Detect which cell encompasses the target text, then output its (X, Y) center coordinate. 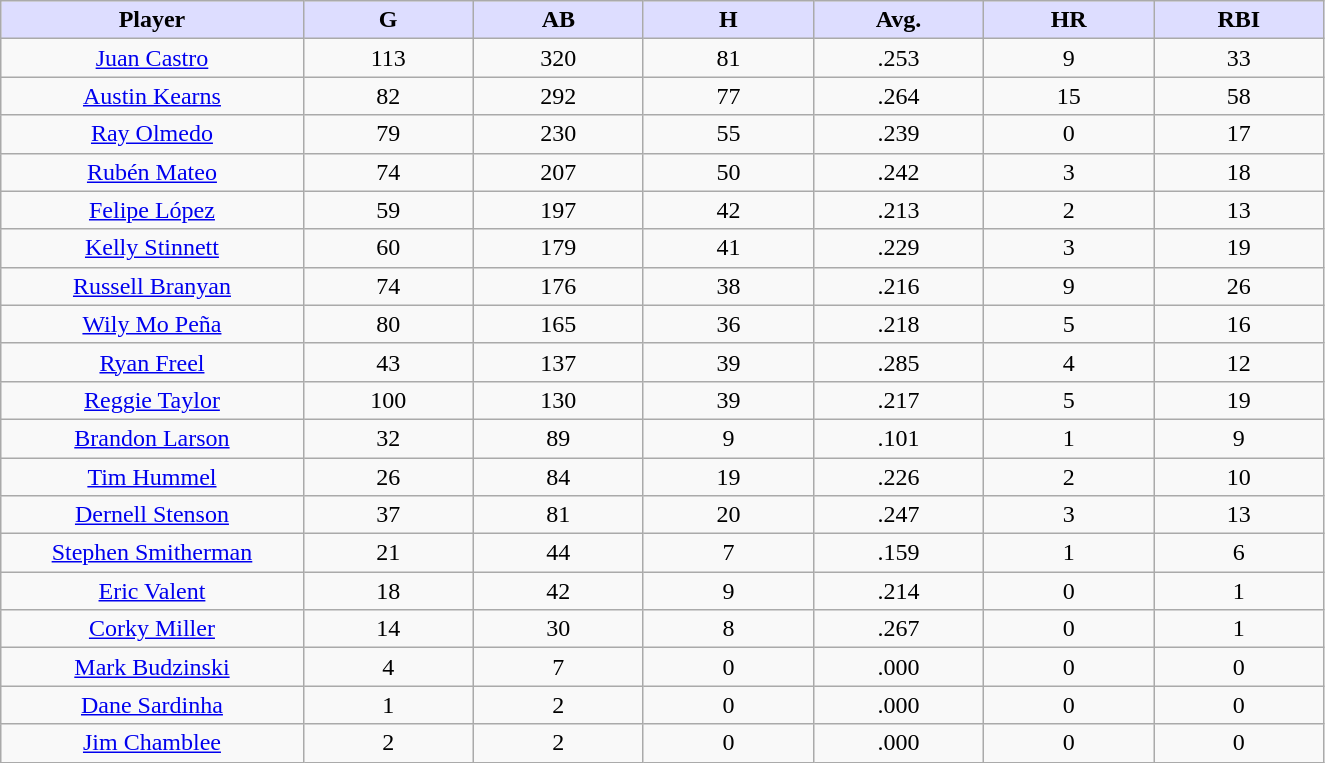
Dane Sardinha (152, 705)
.217 (898, 400)
Brandon Larson (152, 438)
Juan Castro (152, 58)
Austin Kearns (152, 96)
G (388, 20)
89 (558, 438)
Avg. (898, 20)
137 (558, 362)
84 (558, 477)
.101 (898, 438)
Wily Mo Peña (152, 324)
38 (728, 286)
Reggie Taylor (152, 400)
82 (388, 96)
.285 (898, 362)
Dernell Stenson (152, 515)
130 (558, 400)
Russell Branyan (152, 286)
.214 (898, 591)
Eric Valent (152, 591)
8 (728, 629)
.239 (898, 134)
41 (728, 248)
43 (388, 362)
.264 (898, 96)
17 (1239, 134)
44 (558, 553)
179 (558, 248)
55 (728, 134)
15 (1069, 96)
.253 (898, 58)
6 (1239, 553)
Jim Chamblee (152, 743)
Tim Hummel (152, 477)
58 (1239, 96)
14 (388, 629)
30 (558, 629)
60 (388, 248)
AB (558, 20)
.242 (898, 172)
165 (558, 324)
37 (388, 515)
100 (388, 400)
320 (558, 58)
36 (728, 324)
50 (728, 172)
.247 (898, 515)
16 (1239, 324)
113 (388, 58)
.213 (898, 210)
21 (388, 553)
.218 (898, 324)
207 (558, 172)
79 (388, 134)
Felipe López (152, 210)
292 (558, 96)
59 (388, 210)
Mark Budzinski (152, 667)
230 (558, 134)
12 (1239, 362)
Rubén Mateo (152, 172)
Corky Miller (152, 629)
.216 (898, 286)
HR (1069, 20)
.226 (898, 477)
33 (1239, 58)
RBI (1239, 20)
.267 (898, 629)
176 (558, 286)
Stephen Smitherman (152, 553)
Player (152, 20)
80 (388, 324)
197 (558, 210)
Kelly Stinnett (152, 248)
H (728, 20)
20 (728, 515)
.159 (898, 553)
.229 (898, 248)
10 (1239, 477)
Ray Olmedo (152, 134)
32 (388, 438)
77 (728, 96)
Ryan Freel (152, 362)
